Search for the cell housing the specified text and yield its [x, y] center coordinate. 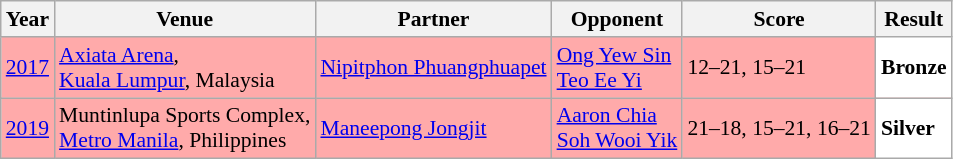
Result [914, 19]
12–21, 15–21 [779, 68]
Silver [914, 128]
Opponent [618, 19]
Score [779, 19]
2019 [28, 128]
2017 [28, 68]
Aaron Chia Soh Wooi Yik [618, 128]
Venue [184, 19]
Nipitphon Phuangphuapet [433, 68]
21–18, 15–21, 16–21 [779, 128]
Year [28, 19]
Axiata Arena,Kuala Lumpur, Malaysia [184, 68]
Maneepong Jongjit [433, 128]
Muntinlupa Sports Complex,Metro Manila, Philippines [184, 128]
Ong Yew Sin Teo Ee Yi [618, 68]
Partner [433, 19]
Bronze [914, 68]
